From the cell containing the given text, extract its center point as [x, y] coordinate. 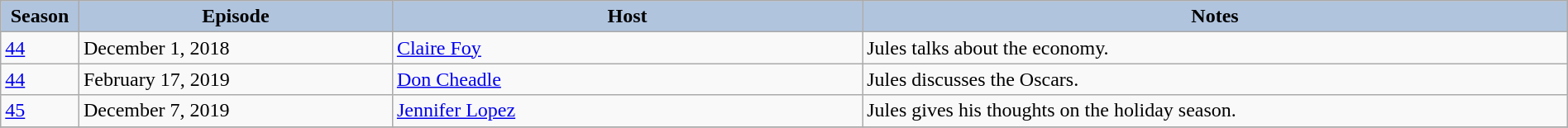
February 17, 2019 [235, 79]
Claire Foy [627, 48]
Jules discusses the Oscars. [1216, 79]
Host [627, 17]
Season [40, 17]
December 1, 2018 [235, 48]
December 7, 2019 [235, 111]
45 [40, 111]
Episode [235, 17]
Jennifer Lopez [627, 111]
Notes [1216, 17]
Jules talks about the economy. [1216, 48]
Don Cheadle [627, 79]
Jules gives his thoughts on the holiday season. [1216, 111]
